Determine the (X, Y) coordinate at the center of the cell enclosing the given text.  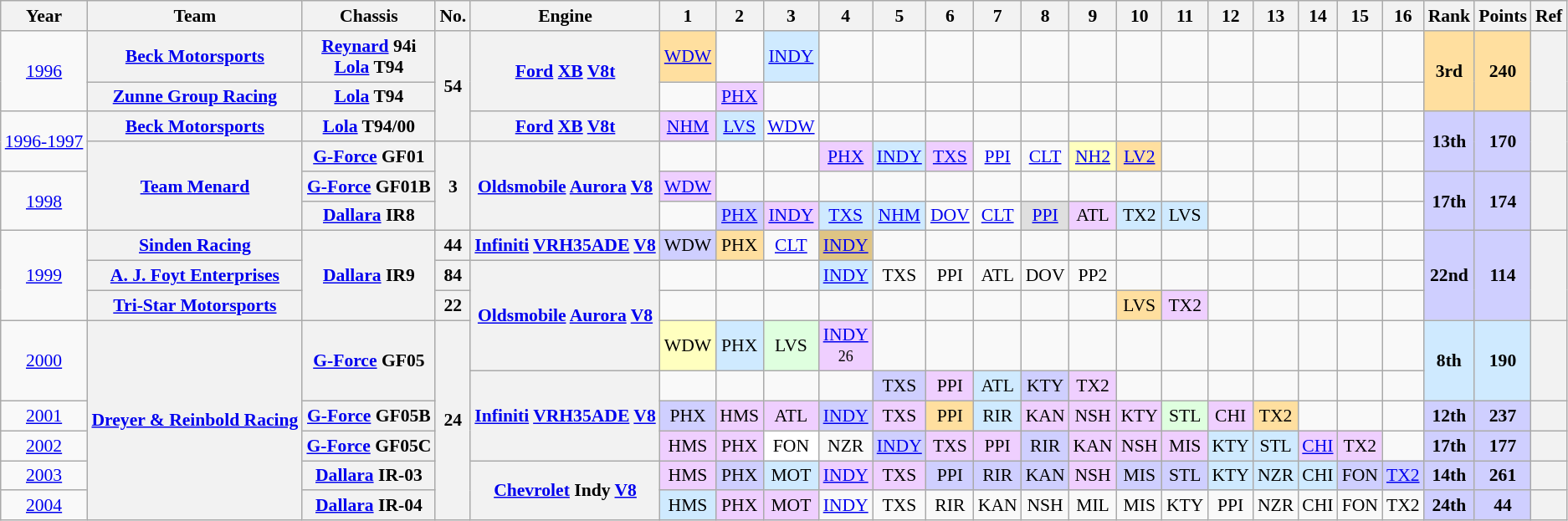
Dallara IR9 (368, 276)
174 (1503, 201)
G-Force GF05C (368, 446)
MIL (1093, 506)
1996-1997 (44, 142)
261 (1503, 476)
G-Force GF01B (368, 186)
24 (453, 420)
177 (1503, 446)
NH2 (1093, 156)
INDY26 (846, 346)
14th (1449, 476)
Ref (1549, 16)
2003 (44, 476)
3rd (1449, 72)
10 (1139, 16)
24th (1449, 506)
G-Force GF05 (368, 361)
6 (951, 16)
22nd (1449, 276)
114 (1503, 276)
Sinden Racing (194, 246)
237 (1503, 416)
5 (899, 16)
Year (44, 16)
2001 (44, 416)
14 (1317, 16)
Dreyer & Reinbold Racing (194, 420)
Team (194, 16)
Engine (565, 16)
Chassis (368, 16)
2000 (44, 361)
7 (997, 16)
Dallara IR-03 (368, 476)
15 (1360, 16)
Tri-Star Motorsports (194, 305)
240 (1503, 72)
170 (1503, 142)
G-Force GF01 (368, 156)
1996 (44, 72)
1999 (44, 276)
LV2 (1139, 156)
1 (688, 16)
9 (1093, 16)
12 (1230, 16)
Chevrolet Indy V8 (565, 490)
2004 (44, 506)
22 (453, 305)
G-Force GF05B (368, 416)
54 (453, 86)
190 (1503, 361)
Points (1503, 16)
Reynard 94i Lola T94 (368, 57)
Lola T94 (368, 97)
1998 (44, 201)
8 (1046, 16)
12th (1449, 416)
13th (1449, 142)
Dallara IR8 (368, 216)
Team Menard (194, 186)
2 (740, 16)
Dallara IR-04 (368, 506)
Rank (1449, 16)
84 (453, 276)
No. (453, 16)
PP2 (1093, 276)
13 (1275, 16)
2002 (44, 446)
4 (846, 16)
16 (1403, 16)
Lola T94/00 (368, 127)
8th (1449, 361)
Zunne Group Racing (194, 97)
11 (1185, 16)
A. J. Foyt Enterprises (194, 276)
